Identify which cell holds the provided text, then report its (X, Y) central coordinate. 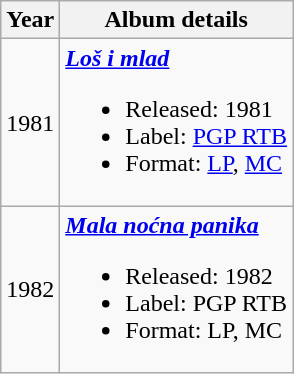
1982 (30, 290)
Album details (176, 20)
Year (30, 20)
Loš i mladReleased: 1981Label: PGP RTBFormat: LP, MC (176, 122)
Mala noćna panikaReleased: 1982Label: PGP RTBFormat: LP, MC (176, 290)
1981 (30, 122)
